Scan for the cell matching the given text and deliver its [X, Y] coordinate at center. 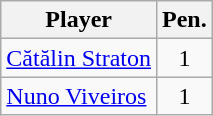
Cătălin Straton [79, 58]
Player [79, 20]
Nuno Viveiros [79, 96]
Pen. [185, 20]
